For the text-containing cell, return its midpoint in (x, y) coordinate format. 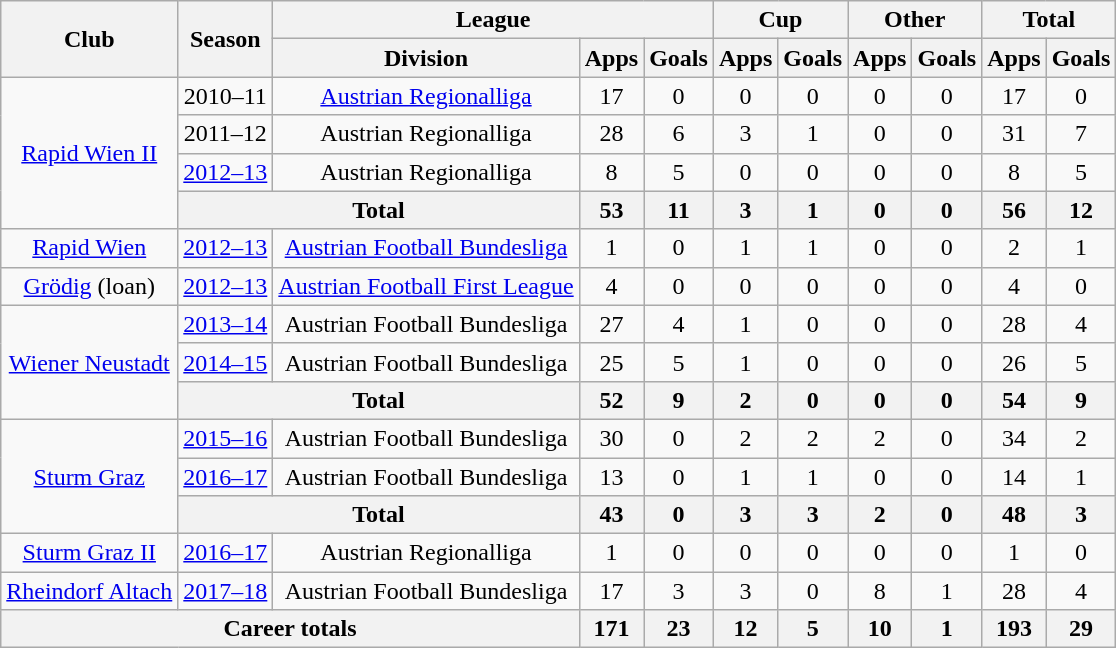
193 (1014, 629)
11 (679, 210)
52 (611, 400)
56 (1014, 210)
Division (426, 58)
30 (611, 438)
Rapid Wien II (90, 153)
2010–11 (226, 96)
2017–18 (226, 591)
Club (90, 39)
34 (1014, 438)
Season (226, 39)
Austrian Football First League (426, 286)
2014–15 (226, 362)
43 (611, 515)
Rheindorf Altach (90, 591)
Cup (780, 20)
10 (880, 629)
Other (915, 20)
25 (611, 362)
54 (1014, 400)
2015–16 (226, 438)
Rapid Wien (90, 248)
14 (1014, 477)
Sturm Graz II (90, 553)
13 (611, 477)
171 (611, 629)
Sturm Graz (90, 476)
6 (679, 134)
Grödig (loan) (90, 286)
29 (1081, 629)
27 (611, 324)
23 (679, 629)
Wiener Neustadt (90, 362)
48 (1014, 515)
Career totals (290, 629)
2011–12 (226, 134)
League (494, 20)
2013–14 (226, 324)
26 (1014, 362)
53 (611, 210)
31 (1014, 134)
7 (1081, 134)
